Search for the cell housing the specified text and yield its (x, y) center coordinate. 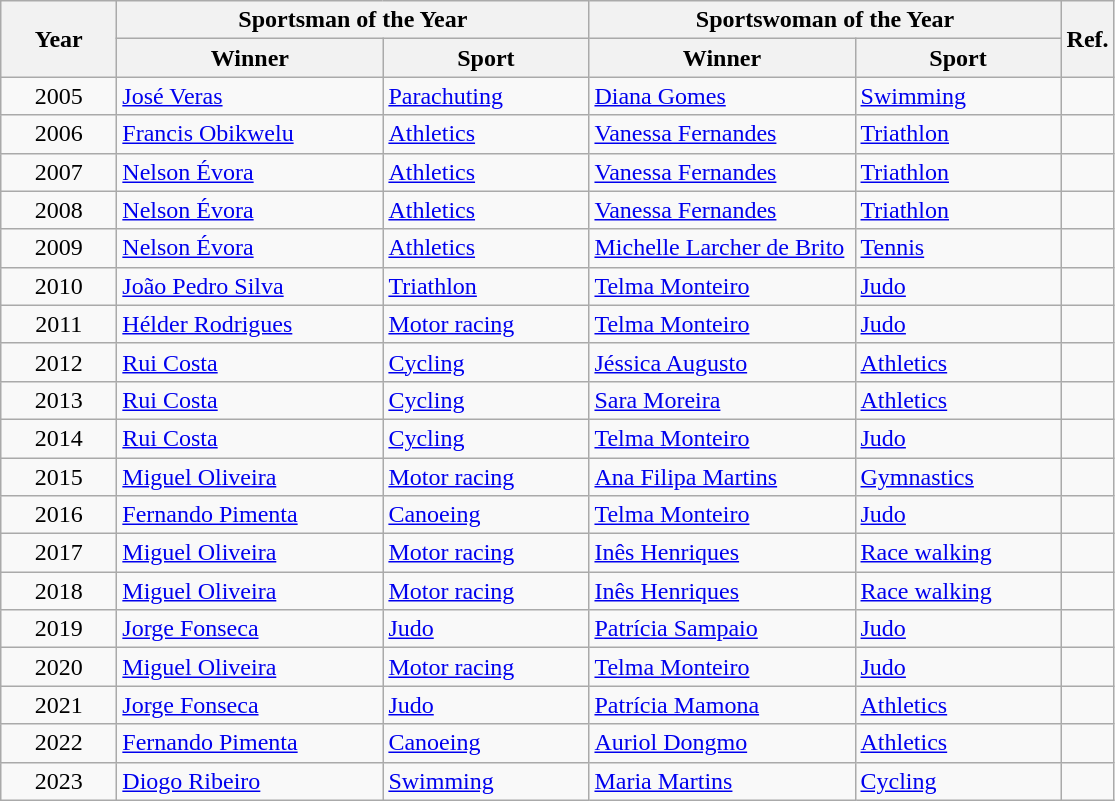
2022 (59, 743)
2023 (59, 781)
2013 (59, 400)
2010 (59, 286)
2012 (59, 362)
Michelle Larcher de Brito (722, 248)
Sara Moreira (722, 400)
2020 (59, 667)
2016 (59, 515)
Francis Obikwelu (250, 134)
Maria Martins (722, 781)
Year (59, 39)
2011 (59, 324)
Patrícia Sampaio (722, 629)
2005 (59, 96)
2008 (59, 210)
José Veras (250, 96)
2017 (59, 553)
Hélder Rodrigues (250, 324)
2009 (59, 248)
Tennis (958, 248)
Auriol Dongmo (722, 743)
Gymnastics (958, 477)
2019 (59, 629)
Patrícia Mamona (722, 705)
2015 (59, 477)
Parachuting (486, 96)
2007 (59, 172)
Diana Gomes (722, 96)
Sportswoman of the Year (825, 20)
Ana Filipa Martins (722, 477)
Diogo Ribeiro (250, 781)
2018 (59, 591)
2014 (59, 438)
2021 (59, 705)
2006 (59, 134)
João Pedro Silva (250, 286)
Sportsman of the Year (353, 20)
Jéssica Augusto (722, 362)
Ref. (1088, 39)
